From the cell containing the given text, extract its center point as [X, Y] coordinate. 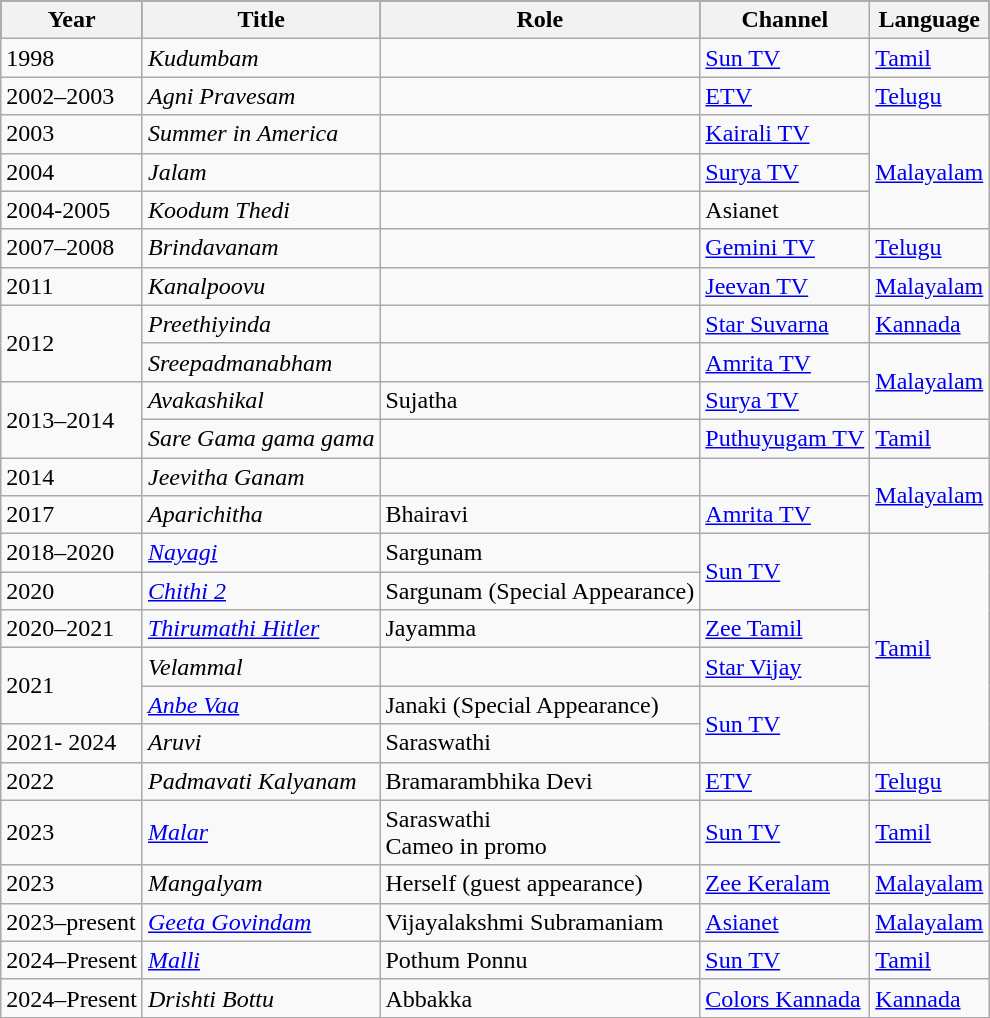
Malar [260, 832]
Malli [260, 960]
Title [260, 20]
Puthuyugam TV [785, 438]
SaraswathiCameo in promo [540, 832]
Aparichitha [260, 515]
Jayamma [540, 629]
Abbakka [540, 998]
Jeevan TV [785, 286]
Role [540, 20]
Saraswathi [540, 743]
Zee Keralam [785, 884]
Gemini TV [785, 248]
Herself (guest appearance) [540, 884]
Brindavanam [260, 248]
Preethiyinda [260, 324]
2014 [72, 477]
Mangalyam [260, 884]
Padmavati Kalyanam [260, 781]
Sare Gama gama gama [260, 438]
2004 [72, 172]
Janaki (Special Appearance) [540, 705]
2007–2008 [72, 248]
2022 [72, 781]
2020 [72, 591]
Sargunam (Special Appearance) [540, 591]
2002–2003 [72, 96]
Kanalpoovu [260, 286]
Sargunam [540, 553]
Colors Kannada [785, 998]
Koodum Thedi [260, 210]
2011 [72, 286]
2021 [72, 686]
2012 [72, 343]
Kairali TV [785, 134]
Kudumbam [260, 58]
1998 [72, 58]
Agni Pravesam [260, 96]
Anbe Vaa [260, 705]
2018–2020 [72, 553]
Star Vijay [785, 667]
Bhairavi [540, 515]
Sujatha [540, 400]
Aruvi [260, 743]
Summer in America [260, 134]
Sreepadmanabham [260, 362]
2023–present [72, 922]
2003 [72, 134]
Year [72, 20]
Channel [785, 20]
Jeevitha Ganam [260, 477]
Bramarambhika Devi [540, 781]
2017 [72, 515]
Language [930, 20]
2021- 2024 [72, 743]
2020–2021 [72, 629]
Nayagi [260, 553]
Thirumathi Hitler [260, 629]
2004-2005 [72, 210]
Avakashikal [260, 400]
Pothum Ponnu [540, 960]
Chithi 2 [260, 591]
2013–2014 [72, 419]
Velammal [260, 667]
Zee Tamil [785, 629]
Jalam [260, 172]
Geeta Govindam [260, 922]
Star Suvarna [785, 324]
Vijayalakshmi Subramaniam [540, 922]
Drishti Bottu [260, 998]
